Output the [X, Y] coordinate of the center of the cell containing the given text.  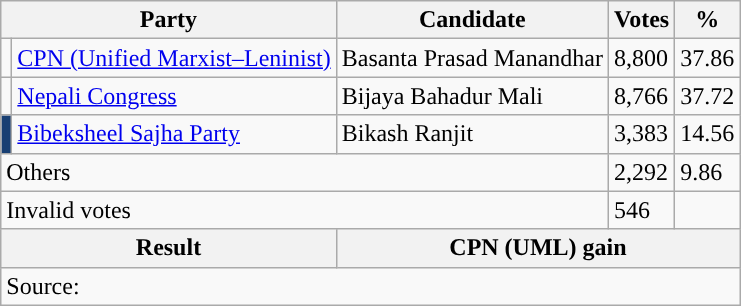
Basanta Prasad Manandhar [472, 58]
Nepali Congress [174, 96]
CPN (UML) gain [538, 248]
3,383 [642, 134]
2,292 [642, 172]
8,800 [642, 58]
CPN (Unified Marxist–Leninist) [174, 58]
Others [305, 172]
37.72 [708, 96]
546 [642, 210]
Bikash Ranjit [472, 134]
Source: [370, 286]
Result [168, 248]
37.86 [708, 58]
14.56 [708, 134]
Candidate [472, 20]
Invalid votes [305, 210]
Votes [642, 20]
Bijaya Bahadur Mali [472, 96]
9.86 [708, 172]
Party [168, 20]
% [708, 20]
8,766 [642, 96]
Bibeksheel Sajha Party [174, 134]
